Output the [X, Y] coordinate of the center of the cell containing the given text.  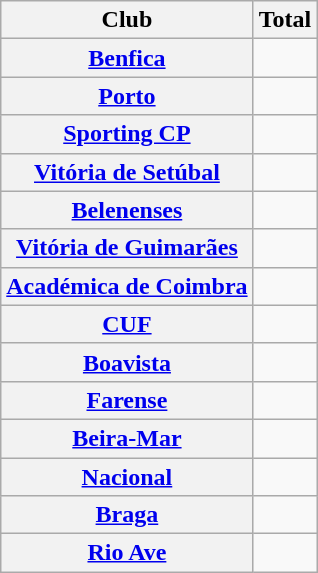
Vitória de Setúbal [127, 172]
Total [285, 20]
Vitória de Guimarães [127, 248]
Académica de Coimbra [127, 286]
Rio Ave [127, 553]
Nacional [127, 477]
Club [127, 20]
Braga [127, 515]
CUF [127, 324]
Belenenses [127, 210]
Farense [127, 400]
Porto [127, 96]
Beira-Mar [127, 438]
Boavista [127, 362]
Sporting CP [127, 134]
Benfica [127, 58]
